Locate the cell with the specified text and output its (x, y) center coordinate. 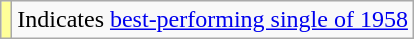
Indicates best-performing single of 1958 (213, 20)
